Scan for the cell matching the given text and deliver its (x, y) coordinate at center. 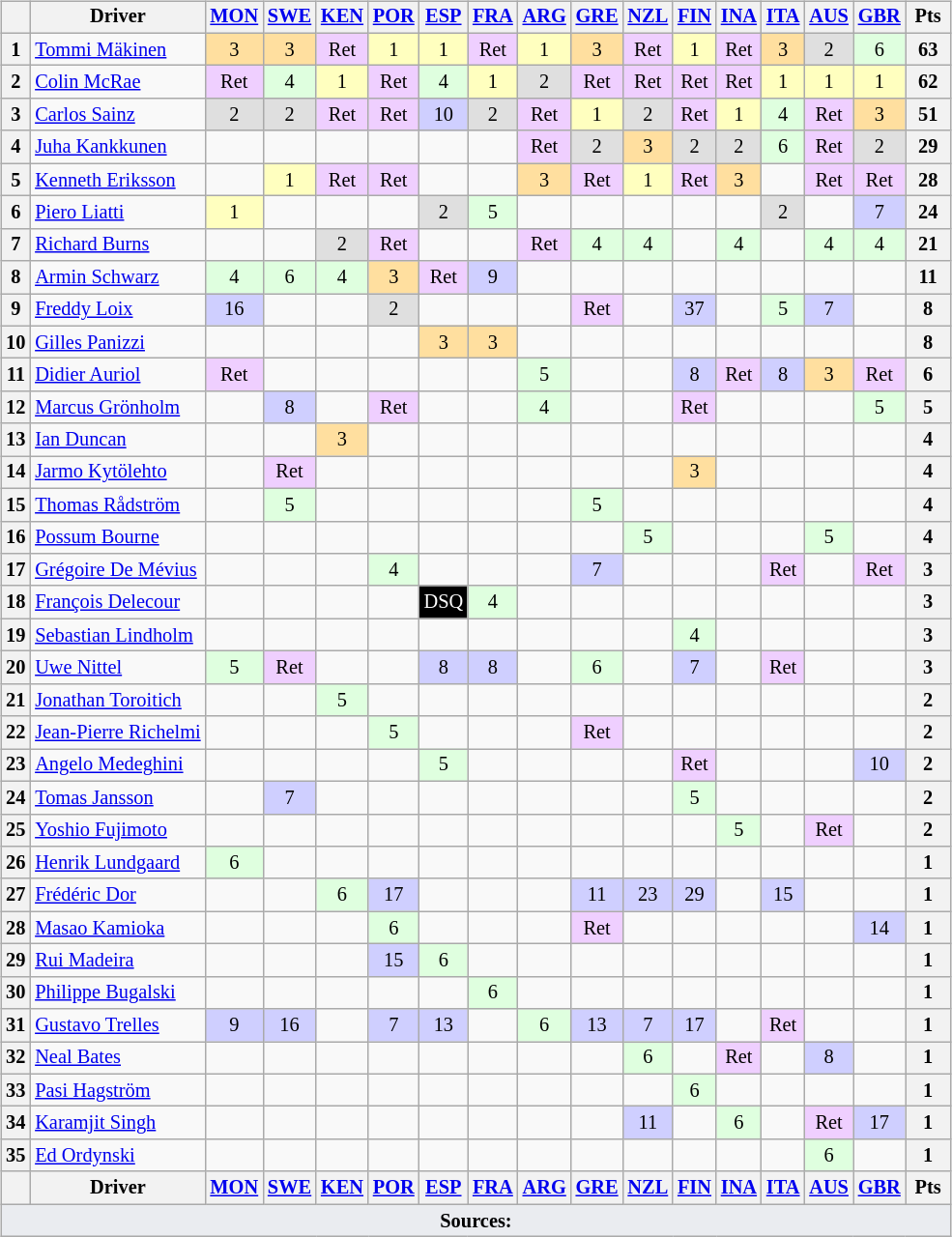
Rui Madeira (118, 961)
DSQ (444, 602)
Didier Auriol (118, 375)
Yoshio Fujimoto (118, 830)
Gustavo Trelles (118, 1025)
27 (15, 895)
Sebastian Lindholm (118, 635)
François Delecour (118, 602)
Colin McRae (118, 82)
Jean-Pierre Richelmi (118, 733)
Freddy Loix (118, 310)
Uwe Nittel (118, 668)
Jarmo Kytölehto (118, 473)
25 (15, 830)
Karamjit Singh (118, 1123)
33 (15, 1090)
Possum Bourne (118, 537)
34 (15, 1123)
Masao Kamioka (118, 928)
Piero Liatti (118, 213)
Thomas Rådström (118, 504)
26 (15, 863)
Tomas Jansson (118, 797)
Gilles Panizzi (118, 342)
Kenneth Eriksson (118, 180)
37 (694, 310)
Henrik Lundgaard (118, 863)
Armin Schwarz (118, 277)
Sources: (476, 1221)
51 (928, 115)
62 (928, 82)
12 (15, 408)
Juha Kankkunen (118, 147)
Pasi Hagström (118, 1090)
Carlos Sainz (118, 115)
35 (15, 1156)
Ian Duncan (118, 440)
Tommi Mäkinen (118, 49)
31 (15, 1025)
Philippe Bugalski (118, 992)
Grégoire De Mévius (118, 570)
Richard Burns (118, 245)
32 (15, 1058)
Angelo Medeghini (118, 765)
Frédéric Dor (118, 895)
20 (15, 668)
Jonathan Toroitich (118, 700)
22 (15, 733)
63 (928, 49)
Neal Bates (118, 1058)
Marcus Grönholm (118, 408)
18 (15, 602)
19 (15, 635)
30 (15, 992)
Ed Ordynski (118, 1156)
